Detect which cell encompasses the target text, then output its (X, Y) center coordinate. 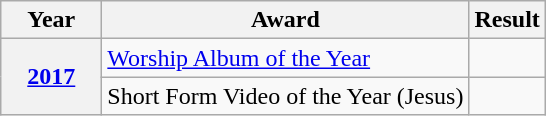
2017 (52, 77)
Year (52, 20)
Result (507, 20)
Short Form Video of the Year (Jesus) (286, 96)
Worship Album of the Year (286, 58)
Award (286, 20)
